Scan for the cell matching the given text and deliver its [x, y] coordinate at center. 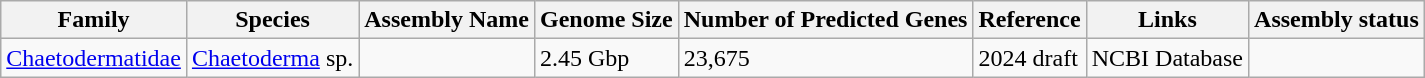
2024 draft [1030, 58]
2.45 Gbp [606, 58]
Reference [1030, 20]
Chaetoderma sp. [272, 58]
Links [1167, 20]
Assembly Name [447, 20]
Family [94, 20]
NCBI Database [1167, 58]
23,675 [826, 58]
Number of Predicted Genes [826, 20]
Genome Size [606, 20]
Species [272, 20]
Assembly status [1337, 20]
Chaetodermatidae [94, 58]
